Locate the cell with the specified text and output its (x, y) center coordinate. 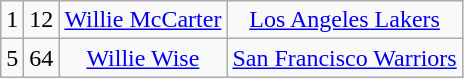
Willie McCarter (143, 20)
San Francisco Warriors (344, 58)
12 (42, 20)
Willie Wise (143, 58)
64 (42, 58)
1 (12, 20)
Los Angeles Lakers (344, 20)
5 (12, 58)
